Determine the (x, y) coordinate at the center of the cell enclosing the given text.  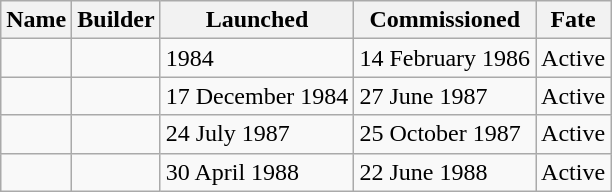
Name (36, 20)
24 July 1987 (257, 134)
25 October 1987 (445, 134)
30 April 1988 (257, 172)
Builder (116, 20)
Fate (574, 20)
22 June 1988 (445, 172)
Launched (257, 20)
14 February 1986 (445, 58)
Commissioned (445, 20)
1984 (257, 58)
17 December 1984 (257, 96)
27 June 1987 (445, 96)
